Pinpoint the cell where the given text exists, returning its (X, Y) midpoint coordinate. 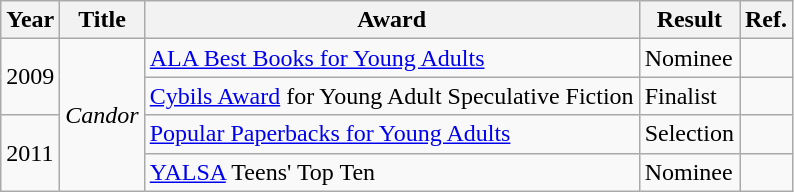
Candor (102, 115)
Award (392, 20)
Ref. (766, 20)
2009 (30, 77)
Year (30, 20)
Title (102, 20)
Finalist (689, 96)
ALA Best Books for Young Adults (392, 58)
Popular Paperbacks for Young Adults (392, 134)
Selection (689, 134)
2011 (30, 153)
Result (689, 20)
Cybils Award for Young Adult Speculative Fiction (392, 96)
YALSA Teens' Top Ten (392, 172)
